Capture the cell that displays the provided text and extract its [X, Y] central coordinate. 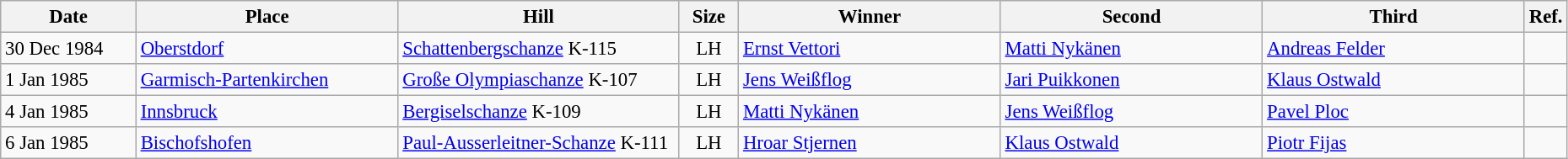
Innsbruck [267, 112]
4 Jan 1985 [69, 112]
Große Olympiaschanze K-107 [538, 80]
Date [69, 17]
Schattenbergschanze K-115 [538, 49]
Garmisch-Partenkirchen [267, 80]
Piotr Fijas [1393, 143]
Oberstdorf [267, 49]
Bischofshofen [267, 143]
Hroar Stjernen [870, 143]
Ernst Vettori [870, 49]
Andreas Felder [1393, 49]
Hill [538, 17]
Jari Puikkonen [1132, 80]
Paul-Ausserleitner-Schanze K-111 [538, 143]
Second [1132, 17]
Third [1393, 17]
Ref. [1545, 17]
Size [709, 17]
Winner [870, 17]
Place [267, 17]
30 Dec 1984 [69, 49]
Bergiselschanze K-109 [538, 112]
Pavel Ploc [1393, 112]
6 Jan 1985 [69, 143]
1 Jan 1985 [69, 80]
